From the cell containing the given text, extract its center point as [X, Y] coordinate. 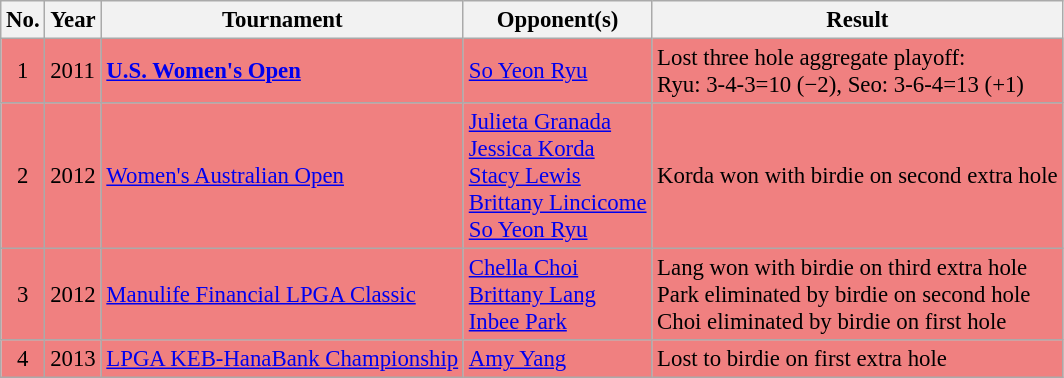
LPGA KEB-HanaBank Championship [282, 359]
Result [858, 20]
1 [23, 72]
So Yeon Ryu [557, 72]
No. [23, 20]
Tournament [282, 20]
Julieta Granada Jessica Korda Stacy Lewis Brittany Lincicome So Yeon Ryu [557, 176]
Women's Australian Open [282, 176]
4 [23, 359]
2 [23, 176]
Korda won with birdie on second extra hole [858, 176]
2011 [73, 72]
Year [73, 20]
Lost three hole aggregate playoff:Ryu: 3-4-3=10 (−2), Seo: 3-6-4=13 (+1) [858, 72]
Manulife Financial LPGA Classic [282, 295]
3 [23, 295]
Chella Choi Brittany Lang Inbee Park [557, 295]
Lost to birdie on first extra hole [858, 359]
Opponent(s) [557, 20]
2013 [73, 359]
Lang won with birdie on third extra holePark eliminated by birdie on second holeChoi eliminated by birdie on first hole [858, 295]
Amy Yang [557, 359]
U.S. Women's Open [282, 72]
